Output the [X, Y] coordinate of the center of the cell containing the given text.  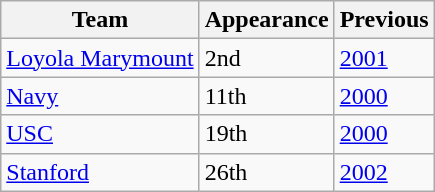
2002 [384, 172]
Previous [384, 20]
Team [100, 20]
11th [266, 96]
26th [266, 172]
Navy [100, 96]
USC [100, 134]
2001 [384, 58]
19th [266, 134]
2nd [266, 58]
Stanford [100, 172]
Loyola Marymount [100, 58]
Appearance [266, 20]
